Determine the (x, y) coordinate at the center of the cell enclosing the given text.  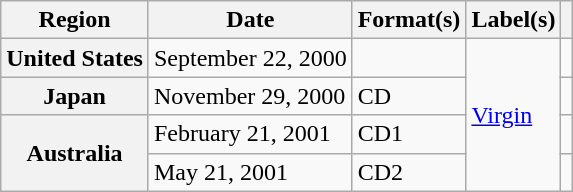
Format(s) (409, 20)
United States (75, 58)
Virgin (514, 115)
Date (250, 20)
CD2 (409, 172)
February 21, 2001 (250, 134)
Japan (75, 96)
CD (409, 96)
November 29, 2000 (250, 96)
CD1 (409, 134)
Region (75, 20)
Australia (75, 153)
September 22, 2000 (250, 58)
Label(s) (514, 20)
May 21, 2001 (250, 172)
